Pinpoint the cell where the given text exists, returning its [X, Y] midpoint coordinate. 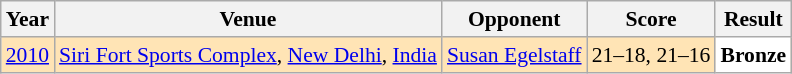
Susan Egelstaff [514, 55]
Venue [248, 19]
Result [753, 19]
Score [652, 19]
2010 [28, 55]
Year [28, 19]
Bronze [753, 55]
Opponent [514, 19]
Siri Fort Sports Complex, New Delhi, India [248, 55]
21–18, 21–16 [652, 55]
